Detect which cell encompasses the target text, then output its (x, y) center coordinate. 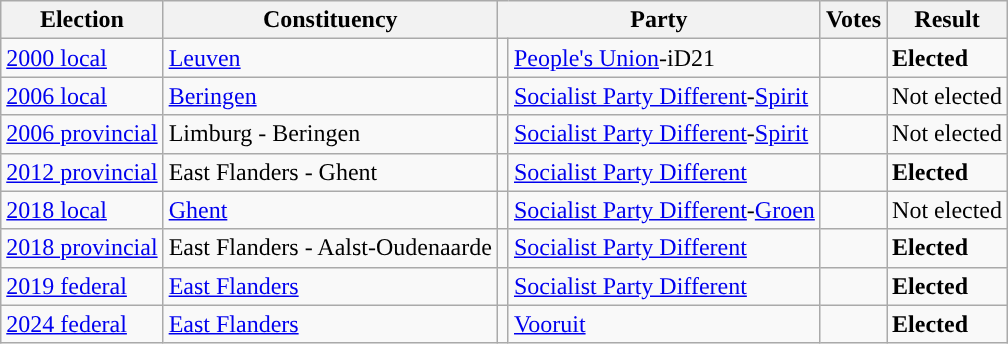
Ghent (330, 210)
Party (658, 20)
Socialist Party Different-Groen (664, 210)
2018 local (82, 210)
2018 provincial (82, 248)
Constituency (330, 20)
Votes (853, 20)
East Flanders - Aalst-Oudenaarde (330, 248)
2024 federal (82, 324)
East Flanders - Ghent (330, 172)
2019 federal (82, 286)
Result (948, 20)
2000 local (82, 58)
2012 provincial (82, 172)
Beringen (330, 96)
Election (82, 20)
Vooruit (664, 324)
2006 provincial (82, 134)
2006 local (82, 96)
Limburg - Beringen (330, 134)
Leuven (330, 58)
People's Union-iD21 (664, 58)
